Find where the given text appears and provide that cell's center as (X, Y) coordinate. 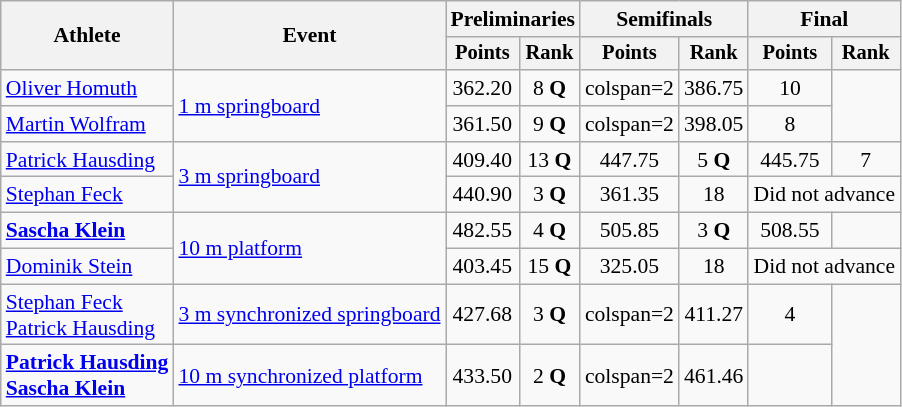
361.35 (630, 195)
409.40 (483, 160)
505.85 (630, 231)
411.27 (714, 314)
Event (309, 36)
Dominik Stein (88, 267)
403.45 (483, 267)
10 (790, 88)
2 Q (550, 376)
427.68 (483, 314)
325.05 (630, 267)
447.75 (630, 160)
8 Q (550, 88)
Patrick Hausding (88, 160)
Athlete (88, 36)
13 Q (550, 160)
10 m synchronized platform (309, 376)
482.55 (483, 231)
445.75 (790, 160)
Martin Wolfram (88, 124)
Stephan FeckPatrick Hausding (88, 314)
361.50 (483, 124)
386.75 (714, 88)
4 Q (550, 231)
5 Q (714, 160)
Preliminaries (513, 19)
9 Q (550, 124)
3 m synchronized springboard (309, 314)
Patrick HausdingSascha Klein (88, 376)
433.50 (483, 376)
15 Q (550, 267)
362.20 (483, 88)
Semifinals (664, 19)
10 m platform (309, 248)
8 (790, 124)
508.55 (790, 231)
Stephan Feck (88, 195)
Sascha Klein (88, 231)
398.05 (714, 124)
461.46 (714, 376)
Final (824, 19)
4 (790, 314)
7 (866, 160)
440.90 (483, 195)
Oliver Homuth (88, 88)
1 m springboard (309, 106)
3 m springboard (309, 178)
